Provide the (x, y) coordinate of the cell's center where the given text is located.  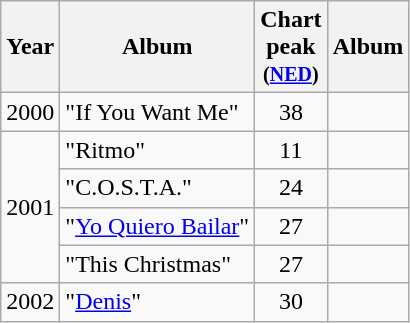
2002 (30, 302)
11 (291, 150)
"Yo Quiero Bailar" (158, 226)
"If You Want Me" (158, 112)
"C.O.S.T.A." (158, 188)
2000 (30, 112)
2001 (30, 207)
"Denis" (158, 302)
Year (30, 47)
24 (291, 188)
"Ritmo" (158, 150)
"This Christmas" (158, 264)
30 (291, 302)
38 (291, 112)
Chart peak(NED) (291, 47)
